Search for the cell housing the specified text and yield its [x, y] center coordinate. 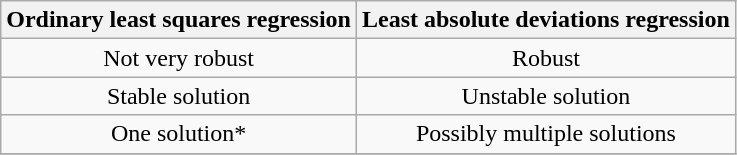
Stable solution [179, 96]
Not very robust [179, 58]
Robust [546, 58]
Least absolute deviations regression [546, 20]
Possibly multiple solutions [546, 134]
One solution* [179, 134]
Ordinary least squares regression [179, 20]
Unstable solution [546, 96]
